Output the [X, Y] coordinate of the center of the cell containing the given text.  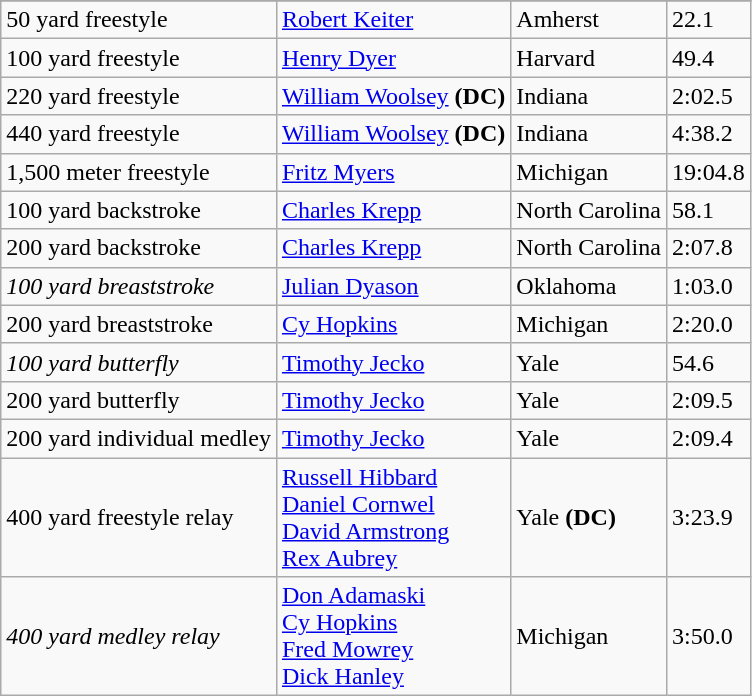
Don AdamaskiCy HopkinsFred MowreyDick Hanley [393, 636]
400 yard freestyle relay [139, 518]
100 yard butterfly [139, 362]
50 yard freestyle [139, 20]
Fritz Myers [393, 172]
1:03.0 [708, 286]
1,500 meter freestyle [139, 172]
4:38.2 [708, 134]
220 yard freestyle [139, 96]
Cy Hopkins [393, 324]
3:23.9 [708, 518]
440 yard freestyle [139, 134]
22.1 [708, 20]
200 yard backstroke [139, 248]
100 yard freestyle [139, 58]
2:20.0 [708, 324]
Russell HibbardDaniel CornwelDavid Armstrong Rex Aubrey [393, 518]
200 yard butterfly [139, 400]
Harvard [589, 58]
100 yard backstroke [139, 210]
2:09.5 [708, 400]
58.1 [708, 210]
3:50.0 [708, 636]
Robert Keiter [393, 20]
100 yard breaststroke [139, 286]
2:02.5 [708, 96]
19:04.8 [708, 172]
200 yard individual medley [139, 438]
2:07.8 [708, 248]
54.6 [708, 362]
400 yard medley relay [139, 636]
49.4 [708, 58]
2:09.4 [708, 438]
Julian Dyason [393, 286]
Amherst [589, 20]
200 yard breaststroke [139, 324]
Oklahoma [589, 286]
Henry Dyer [393, 58]
Yale (DC) [589, 518]
